Locate the cell with the specified text and output its [X, Y] center coordinate. 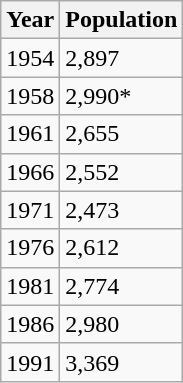
Population [122, 20]
1971 [30, 210]
1966 [30, 172]
1958 [30, 96]
2,897 [122, 58]
2,990* [122, 96]
Year [30, 20]
1986 [30, 324]
2,980 [122, 324]
2,655 [122, 134]
1991 [30, 362]
1976 [30, 248]
2,473 [122, 210]
1954 [30, 58]
1981 [30, 286]
2,774 [122, 286]
2,552 [122, 172]
3,369 [122, 362]
1961 [30, 134]
2,612 [122, 248]
